Determine the [X, Y] coordinate at the center of the cell enclosing the given text.  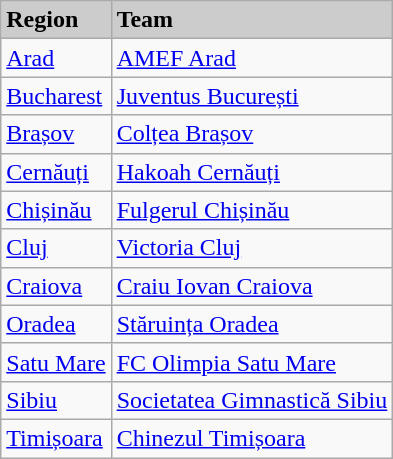
Region [56, 20]
AMEF Arad [252, 58]
Oradea [56, 324]
Cernăuți [56, 172]
Chișinău [56, 210]
Timișoara [56, 438]
Juventus București [252, 96]
Colțea Brașov [252, 134]
Victoria Cluj [252, 248]
Team [252, 20]
Craiova [56, 286]
Fulgerul Chișinău [252, 210]
Hakoah Cernăuți [252, 172]
FC Olimpia Satu Mare [252, 362]
Cluj [56, 248]
Chinezul Timișoara [252, 438]
Craiu Iovan Craiova [252, 286]
Satu Mare [56, 362]
Sibiu [56, 400]
Arad [56, 58]
Brașov [56, 134]
Societatea Gimnastică Sibiu [252, 400]
Stăruința Oradea [252, 324]
Bucharest [56, 96]
